Pinpoint the cell where the given text exists, returning its [x, y] midpoint coordinate. 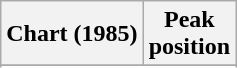
Peakposition [189, 34]
Chart (1985) [72, 34]
